Capture the cell that displays the provided text and extract its [X, Y] central coordinate. 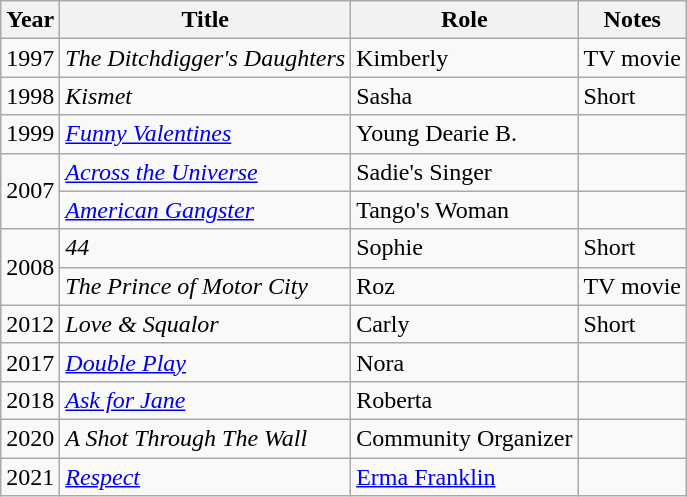
Notes [632, 20]
Roberta [464, 400]
The Ditchdigger's Daughters [206, 58]
Nora [464, 362]
2008 [30, 267]
Year [30, 20]
2020 [30, 438]
1999 [30, 134]
2018 [30, 400]
Sasha [464, 96]
Across the Universe [206, 172]
Young Dearie B. [464, 134]
Kismet [206, 96]
Roz [464, 286]
2007 [30, 191]
Kimberly [464, 58]
Title [206, 20]
1998 [30, 96]
Funny Valentines [206, 134]
Respect [206, 477]
American Gangster [206, 210]
Sophie [464, 248]
2021 [30, 477]
Role [464, 20]
Erma Franklin [464, 477]
44 [206, 248]
Carly [464, 324]
Tango's Woman [464, 210]
2017 [30, 362]
Sadie's Singer [464, 172]
The Prince of Motor City [206, 286]
1997 [30, 58]
Double Play [206, 362]
2012 [30, 324]
Love & Squalor [206, 324]
Community Organizer [464, 438]
A Shot Through The Wall [206, 438]
Ask for Jane [206, 400]
